Pinpoint the cell where the given text exists, returning its (x, y) midpoint coordinate. 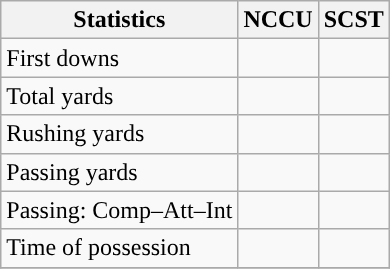
First downs (120, 58)
Passing: Comp–Att–Int (120, 210)
Total yards (120, 96)
Statistics (120, 20)
NCCU (278, 20)
Rushing yards (120, 134)
Time of possession (120, 248)
SCST (354, 20)
Passing yards (120, 172)
